Extract the [X, Y] coordinate from the center of the cell holding the provided text.  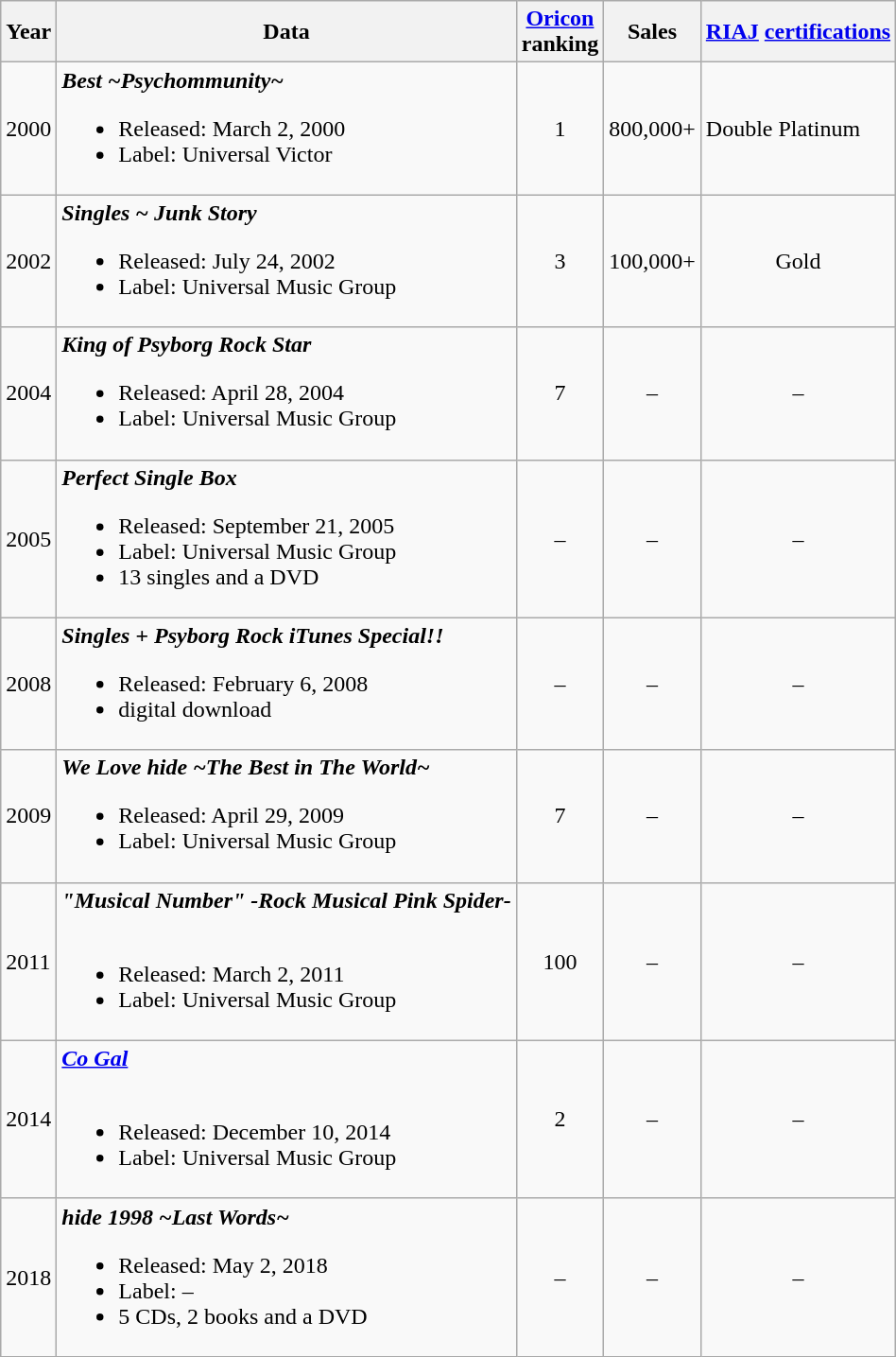
800,000+ [652, 129]
2009 [28, 816]
2014 [28, 1120]
3 [560, 261]
2000 [28, 129]
Singles ~ Junk StoryReleased: July 24, 2002Label: Universal Music Group [286, 261]
Oriconranking [560, 32]
2011 [28, 961]
2002 [28, 261]
Co Gal Released: December 10, 2014Label: Universal Music Group [286, 1120]
Perfect Single BoxReleased: September 21, 2005Label: Universal Music Group13 singles and a DVD [286, 539]
Double Platinum [798, 129]
King of Psyborg Rock StarReleased: April 28, 2004Label: Universal Music Group [286, 393]
"Musical Number" -Rock Musical Pink Spider- Released: March 2, 2011Label: Universal Music Group [286, 961]
1 [560, 129]
2018 [28, 1277]
2008 [28, 684]
hide 1998 ~Last Words~Released: May 2, 2018Label: –5 CDs, 2 books and a DVD [286, 1277]
Singles + Psyborg Rock iTunes Special!!Released: February 6, 2008digital download [286, 684]
RIAJ certifications [798, 32]
Data [286, 32]
100 [560, 961]
We Love hide ~The Best in The World~Released: April 29, 2009Label: Universal Music Group [286, 816]
2 [560, 1120]
2005 [28, 539]
Gold [798, 261]
100,000+ [652, 261]
Best ~Psychommunity~Released: March 2, 2000Label: Universal Victor [286, 129]
Year [28, 32]
2004 [28, 393]
Sales [652, 32]
